From the cell containing the given text, extract its center point as (x, y) coordinate. 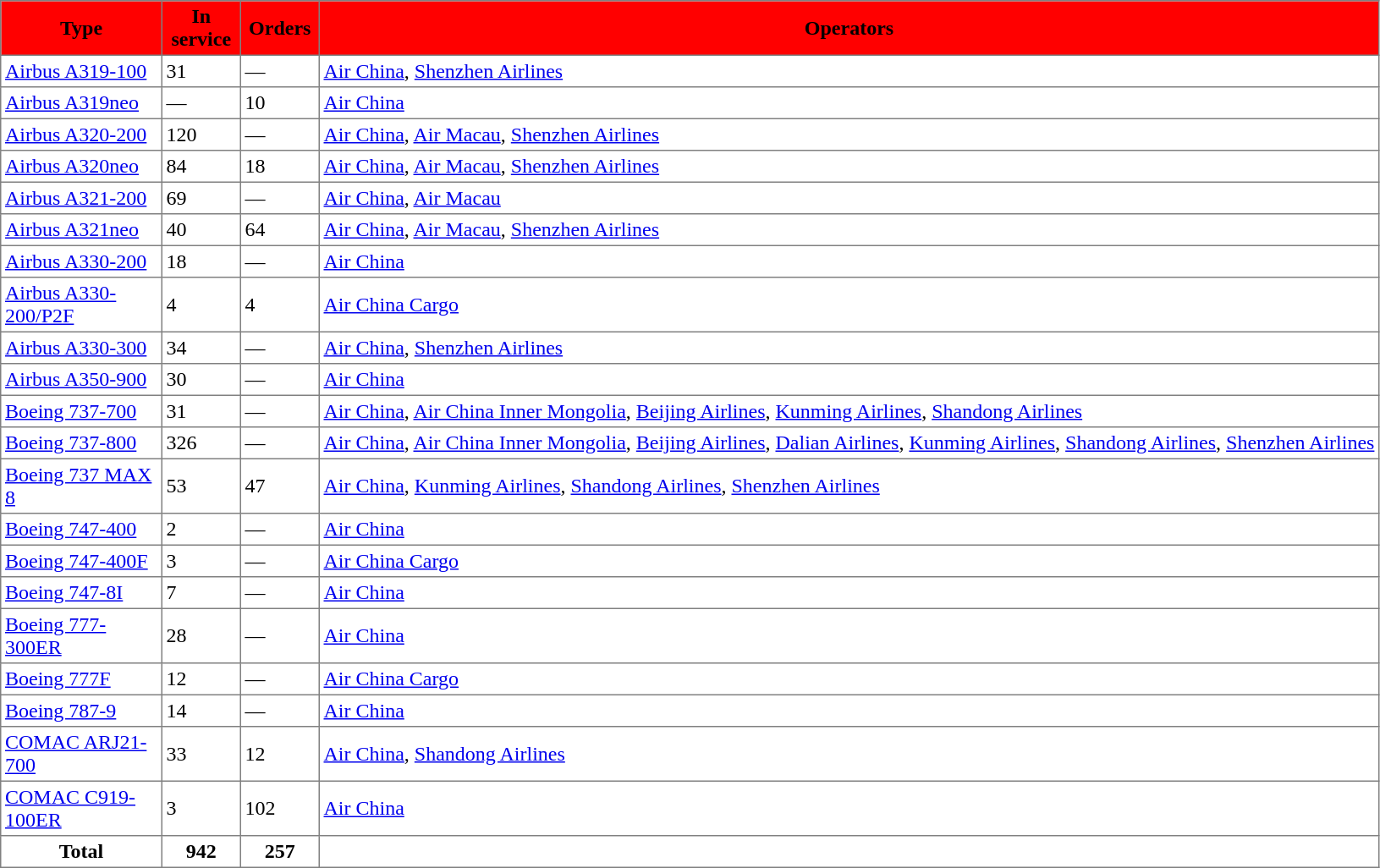
64 (279, 230)
Air China, Air China Inner Mongolia, Beijing Airlines, Dalian Airlines, Kunming Airlines, Shandong Airlines, Shenzhen Airlines (849, 443)
257 (279, 852)
33 (201, 754)
14 (201, 711)
102 (279, 808)
Airbus A321neo (81, 230)
69 (201, 198)
942 (201, 852)
53 (201, 486)
In service (201, 28)
47 (279, 486)
84 (201, 167)
Airbus A350-900 (81, 380)
Orders (279, 28)
Boeing 777-300ER (81, 635)
Boeing 747-400 (81, 530)
30 (201, 380)
Airbus A319neo (81, 103)
Total (81, 852)
28 (201, 635)
Boeing 777F (81, 679)
Boeing 747-8I (81, 593)
Boeing 737 MAX 8 (81, 486)
Air China, Air Macau (849, 198)
7 (201, 593)
Airbus A320neo (81, 167)
Type (81, 28)
10 (279, 103)
34 (201, 348)
COMAC C919-100ER (81, 808)
Airbus A330-200/P2F (81, 305)
Airbus A330-200 (81, 261)
Air China, Shandong Airlines (849, 754)
Airbus A320-200 (81, 135)
Airbus A319-100 (81, 71)
Airbus A330-300 (81, 348)
326 (201, 443)
120 (201, 135)
Boeing 747-400F (81, 561)
Air China, Kunming Airlines, Shandong Airlines, Shenzhen Airlines (849, 486)
Airbus A321-200 (81, 198)
2 (201, 530)
COMAC ARJ21-700 (81, 754)
40 (201, 230)
Boeing 787-9 (81, 711)
Boeing 737-700 (81, 411)
Boeing 737-800 (81, 443)
Air China, Air China Inner Mongolia, Beijing Airlines, Kunming Airlines, Shandong Airlines (849, 411)
Operators (849, 28)
